Provide the [X, Y] coordinate of the cell's center where the given text is located.  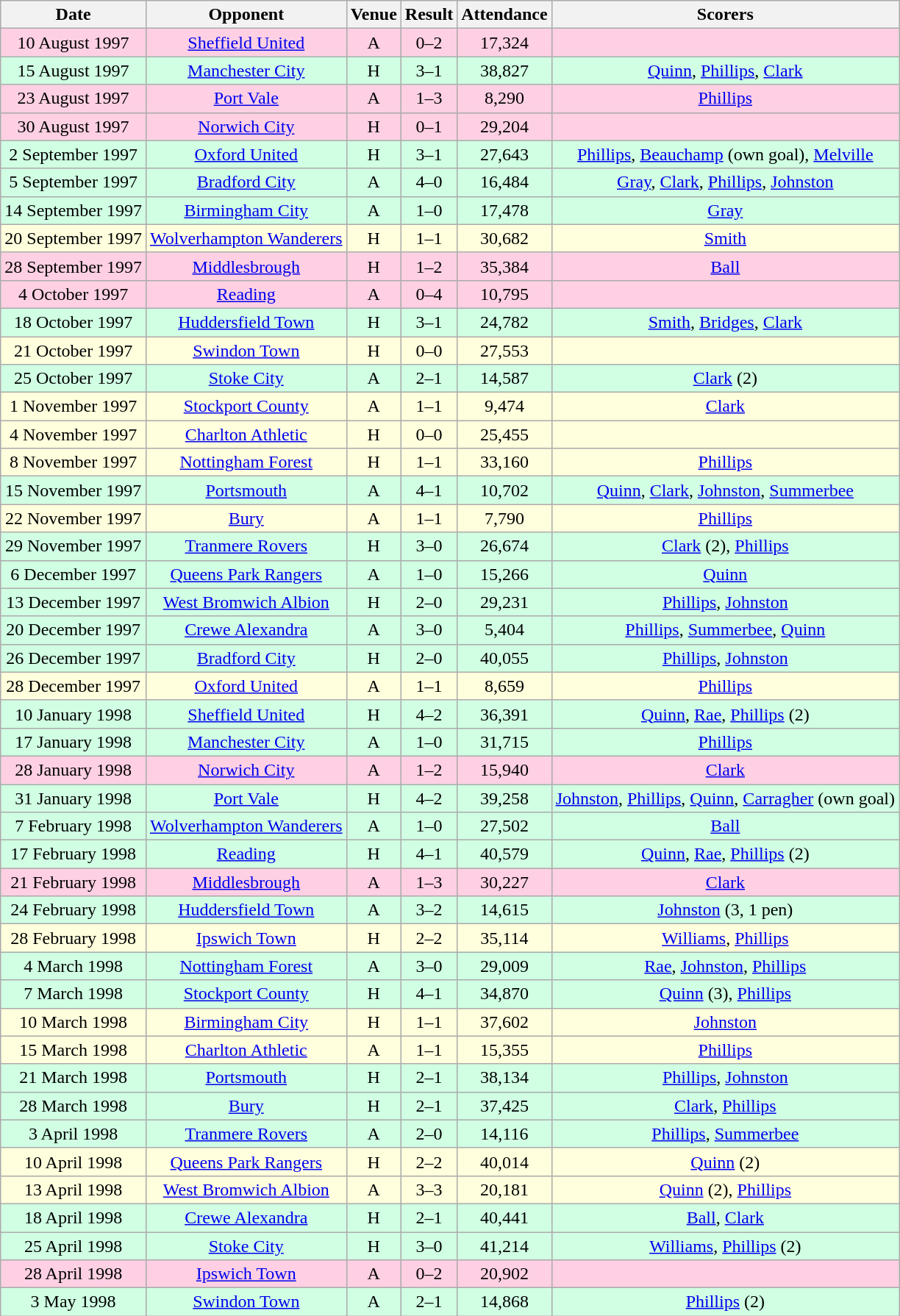
Venue [374, 15]
20 September 1997 [74, 238]
Rae, Johnston, Phillips [725, 966]
0–4 [429, 294]
Phillips, Summerbee [725, 1134]
Attendance [504, 15]
10 January 1998 [74, 714]
20 December 1997 [74, 630]
Williams, Phillips (2) [725, 1246]
8,659 [504, 686]
15,266 [504, 574]
41,214 [504, 1246]
0–1 [429, 126]
40,441 [504, 1217]
6 December 1997 [74, 574]
24 February 1998 [74, 910]
Clark, Phillips [725, 1106]
3 May 1998 [74, 1302]
30,682 [504, 238]
33,160 [504, 462]
24,782 [504, 322]
Quinn (2), Phillips [725, 1190]
4 November 1997 [74, 435]
4–0 [429, 182]
38,827 [504, 71]
25 October 1997 [74, 379]
21 February 1998 [74, 882]
15 March 1998 [74, 1050]
28 September 1997 [74, 266]
Quinn (3), Phillips [725, 994]
14,587 [504, 379]
5,404 [504, 630]
10,795 [504, 294]
Smith, Bridges, Clark [725, 322]
30 August 1997 [74, 126]
21 October 1997 [74, 351]
3–3 [429, 1190]
40,579 [504, 854]
8,290 [504, 99]
13 April 1998 [74, 1190]
17 January 1998 [74, 742]
27,643 [504, 154]
4 October 1997 [74, 294]
5 September 1997 [74, 182]
Clark (2), Phillips [725, 546]
14,868 [504, 1302]
26 December 1997 [74, 658]
40,014 [504, 1162]
22 November 1997 [74, 518]
Phillips, Beauchamp (own goal), Melville [725, 154]
4 March 1998 [74, 966]
Johnston, Phillips, Quinn, Carragher (own goal) [725, 798]
14 September 1997 [74, 210]
Williams, Phillips [725, 938]
37,425 [504, 1106]
10 April 1998 [74, 1162]
23 August 1997 [74, 99]
14,615 [504, 910]
Gray [725, 210]
8 November 1997 [74, 462]
28 December 1997 [74, 686]
Johnston [725, 1022]
35,384 [504, 266]
26,674 [504, 546]
25 April 1998 [74, 1246]
28 January 1998 [74, 770]
Johnston (3, 1 pen) [725, 910]
34,870 [504, 994]
36,391 [504, 714]
Clark (2) [725, 379]
29 November 1997 [74, 546]
29,204 [504, 126]
27,553 [504, 351]
10 March 1998 [74, 1022]
17 February 1998 [74, 854]
Ball, Clark [725, 1217]
Phillips (2) [725, 1302]
40,055 [504, 658]
2 September 1997 [74, 154]
18 October 1997 [74, 322]
Quinn, Clark, Johnston, Summerbee [725, 490]
Quinn (2) [725, 1162]
15 November 1997 [74, 490]
21 March 1998 [74, 1078]
29,231 [504, 602]
3–2 [429, 910]
Opponent [246, 15]
1 November 1997 [74, 407]
35,114 [504, 938]
15,940 [504, 770]
Scorers [725, 15]
39,258 [504, 798]
18 April 1998 [74, 1217]
14,116 [504, 1134]
20,902 [504, 1274]
3 April 1998 [74, 1134]
15,355 [504, 1050]
9,474 [504, 407]
Gray, Clark, Phillips, Johnston [725, 182]
Quinn, Phillips, Clark [725, 71]
37,602 [504, 1022]
13 December 1997 [74, 602]
28 April 1998 [74, 1274]
15 August 1997 [74, 71]
Quinn [725, 574]
31,715 [504, 742]
17,478 [504, 210]
Smith [725, 238]
Date [74, 15]
27,502 [504, 826]
38,134 [504, 1078]
16,484 [504, 182]
17,324 [504, 43]
30,227 [504, 882]
7 March 1998 [74, 994]
28 March 1998 [74, 1106]
25,455 [504, 435]
10,702 [504, 490]
7,790 [504, 518]
10 August 1997 [74, 43]
31 January 1998 [74, 798]
28 February 1998 [74, 938]
29,009 [504, 966]
7 February 1998 [74, 826]
Phillips, Summerbee, Quinn [725, 630]
Result [429, 15]
20,181 [504, 1190]
